Return [x, y] of the center of cell containing provided text 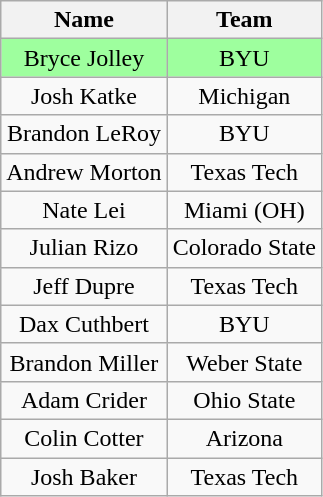
Adam Crider [84, 400]
Michigan [244, 96]
Arizona [244, 438]
Jeff Dupre [84, 286]
Colin Cotter [84, 438]
Josh Baker [84, 477]
Nate Lei [84, 210]
Bryce Jolley [84, 58]
Colorado State [244, 248]
Ohio State [244, 400]
Team [244, 20]
Weber State [244, 362]
Julian Rizo [84, 248]
Brandon Miller [84, 362]
Dax Cuthbert [84, 324]
Miami (OH) [244, 210]
Andrew Morton [84, 172]
Josh Katke [84, 96]
Brandon LeRoy [84, 134]
Name [84, 20]
